Search for the cell housing the specified text and yield its [x, y] center coordinate. 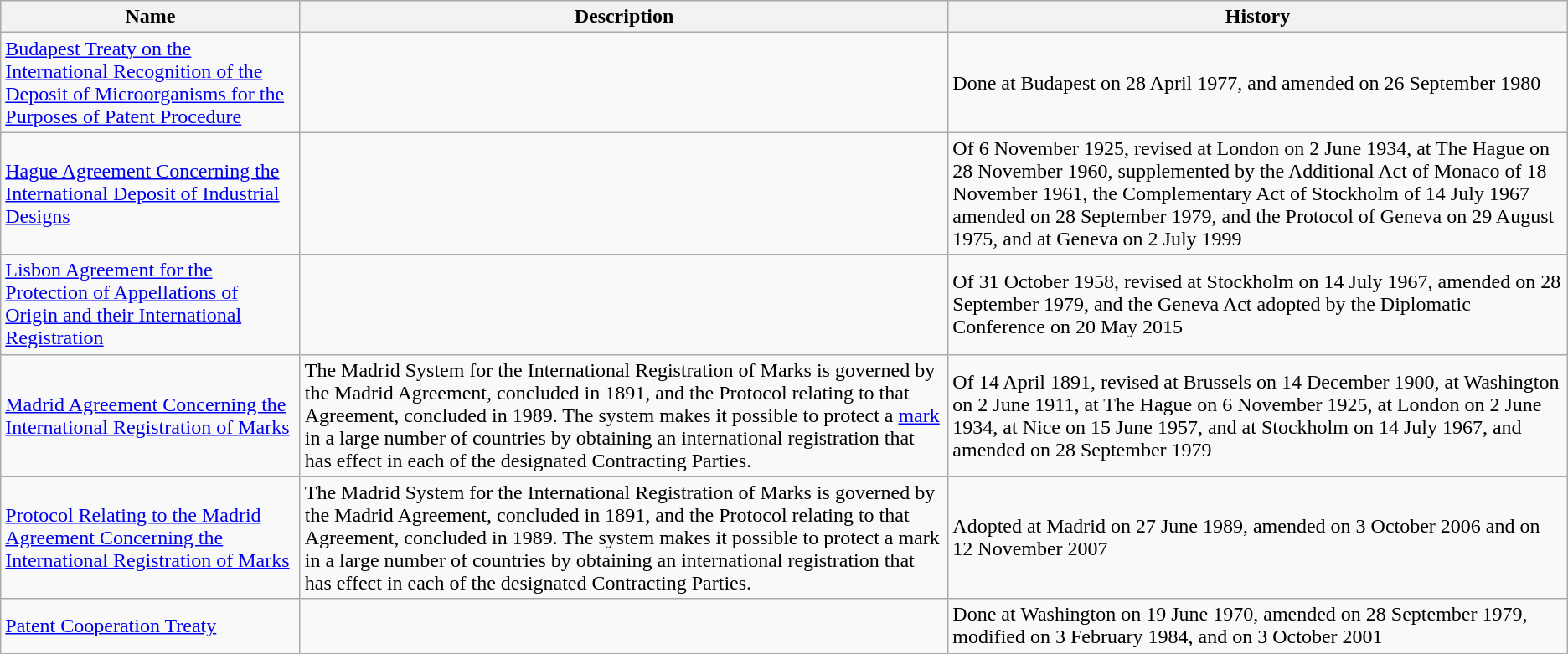
Done at Washington on 19 June 1970, amended on 28 September 1979, modified on 3 February 1984, and on 3 October 2001 [1258, 626]
Adopted at Madrid on 27 June 1989, amended on 3 October 2006 and on 12 November 2007 [1258, 538]
Patent Cooperation Treaty [151, 626]
Description [624, 17]
Lisbon Agreement for the Protection of Appellations of Origin and their International Registration [151, 305]
Name [151, 17]
Hague Agreement Concerning the International Deposit of Industrial Designs [151, 193]
Done at Budapest on 28 April 1977, and amended on 26 September 1980 [1258, 82]
History [1258, 17]
Madrid Agreement Concerning the International Registration of Marks [151, 415]
Protocol Relating to the Madrid Agreement Concerning the International Registration of Marks [151, 538]
Budapest Treaty on the International Recognition of the Deposit of Microorganisms for the Purposes of Patent Procedure [151, 82]
